Detect which cell encompasses the target text, then output its [X, Y] center coordinate. 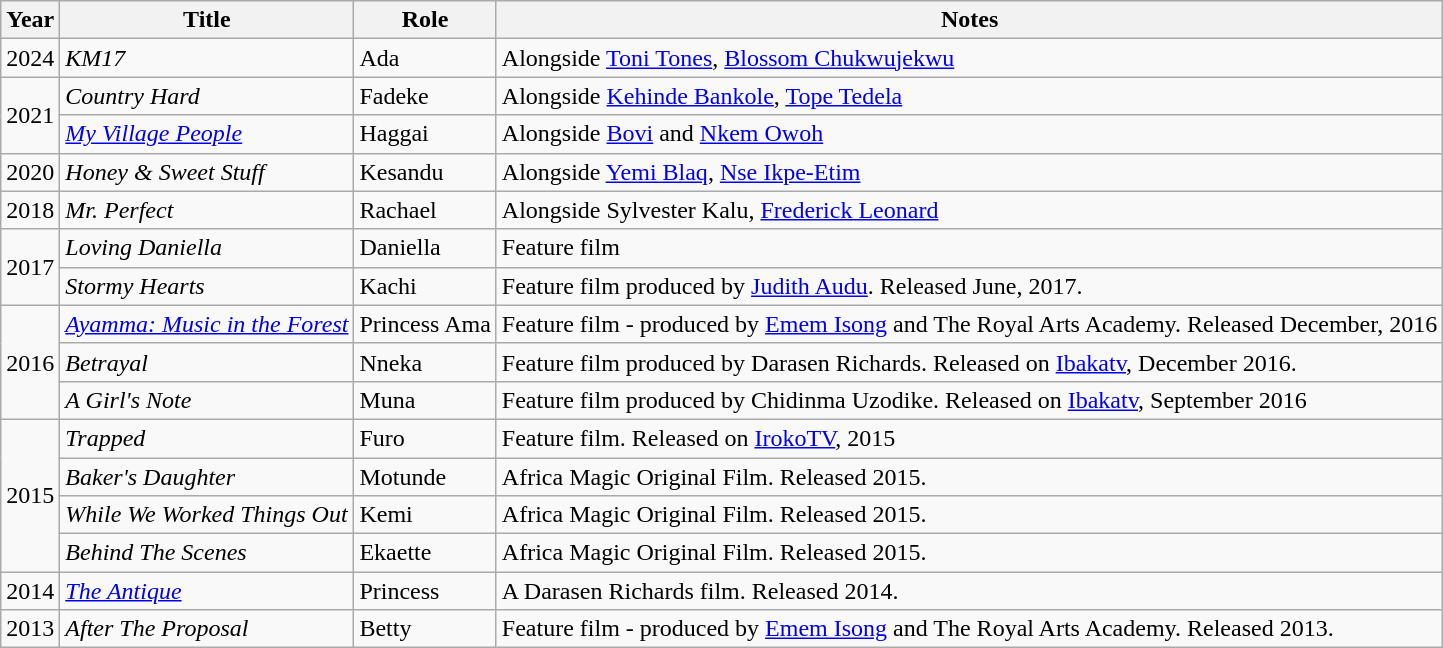
Alongside Yemi Blaq, Nse Ikpe-Etim [970, 172]
Feature film [970, 248]
2014 [30, 591]
Feature film produced by Judith Audu. Released June, 2017. [970, 286]
Haggai [425, 134]
A Darasen Richards film. Released 2014. [970, 591]
Betty [425, 629]
2016 [30, 362]
Nneka [425, 362]
Title [207, 20]
KM17 [207, 58]
Loving Daniella [207, 248]
Feature film produced by Darasen Richards. Released on Ibakatv, December 2016. [970, 362]
Year [30, 20]
Kachi [425, 286]
Muna [425, 400]
2021 [30, 115]
Alongside Toni Tones, Blossom Chukwujekwu [970, 58]
Behind The Scenes [207, 553]
Furo [425, 438]
Kemi [425, 515]
Daniella [425, 248]
2013 [30, 629]
Baker's Daughter [207, 477]
While We Worked Things Out [207, 515]
Princess Ama [425, 324]
Ekaette [425, 553]
Honey & Sweet Stuff [207, 172]
Feature film. Released on IrokoTV, 2015 [970, 438]
2024 [30, 58]
Alongside Sylvester Kalu, Frederick Leonard [970, 210]
2018 [30, 210]
2015 [30, 495]
Notes [970, 20]
Alongside Kehinde Bankole, Tope Tedela [970, 96]
Country Hard [207, 96]
Mr. Perfect [207, 210]
Motunde [425, 477]
The Antique [207, 591]
Feature film - produced by Emem Isong and The Royal Arts Academy. Released 2013. [970, 629]
Ayamma: Music in the Forest [207, 324]
A Girl's Note [207, 400]
Princess [425, 591]
Betrayal [207, 362]
Alongside Bovi and Nkem Owoh [970, 134]
Feature film produced by Chidinma Uzodike. Released on Ibakatv, September 2016 [970, 400]
2020 [30, 172]
My Village People [207, 134]
Feature film - produced by Emem Isong and The Royal Arts Academy. Released December, 2016 [970, 324]
Kesandu [425, 172]
2017 [30, 267]
Role [425, 20]
Rachael [425, 210]
Trapped [207, 438]
Ada [425, 58]
After The Proposal [207, 629]
Fadeke [425, 96]
Stormy Hearts [207, 286]
